Pinpoint the cell where the given text exists, returning its [x, y] midpoint coordinate. 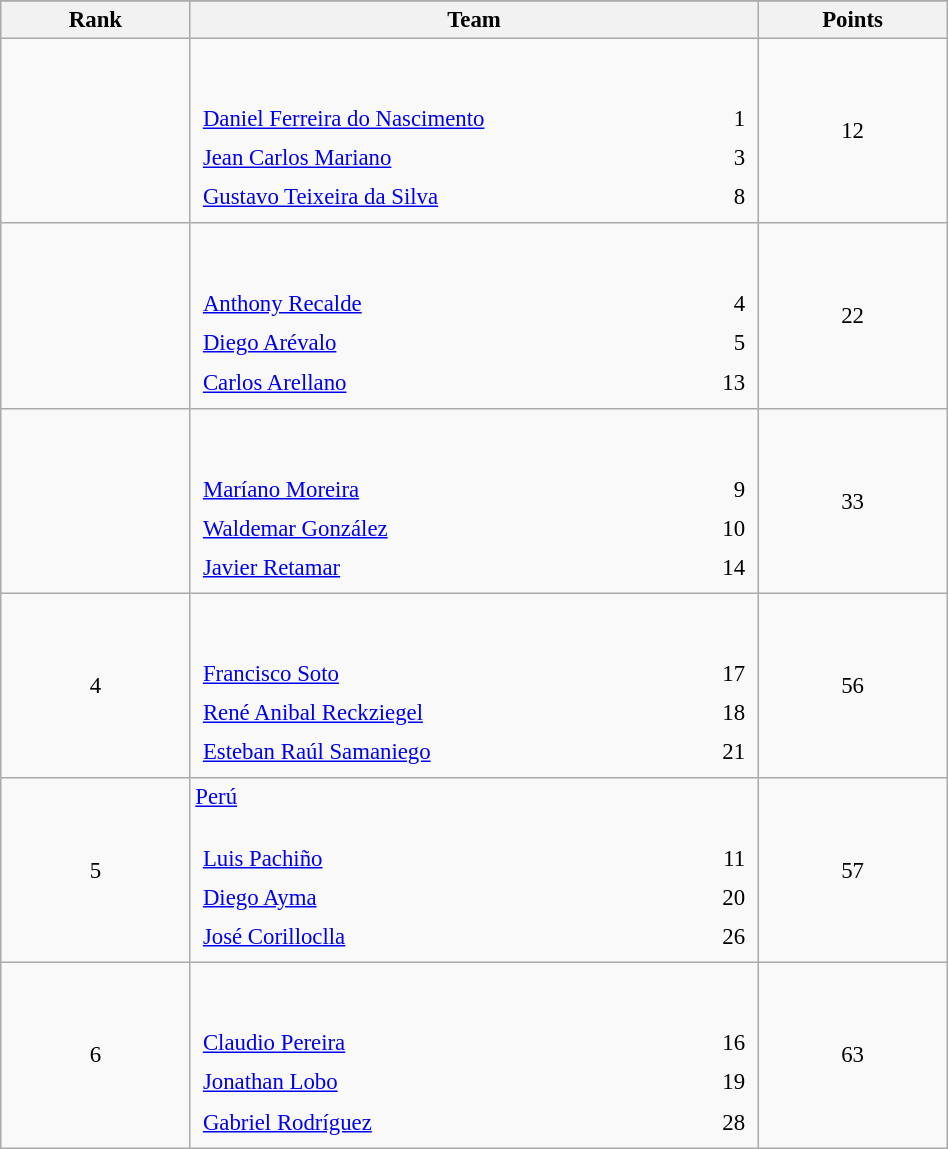
Diego Arévalo [428, 343]
Waldemar González [434, 528]
6 [96, 1056]
21 [718, 752]
11 [702, 858]
Esteban Raúl Samaniego [440, 752]
Gabriel Rodríguez [430, 1121]
56 [852, 686]
28 [708, 1121]
Francisco Soto [440, 673]
Points [852, 20]
1 [732, 119]
Francisco Soto 17 René Anibal Reckziegel 18 Esteban Raúl Samaniego 21 [474, 686]
10 [710, 528]
Daniel Ferreira do Nascimento 1 Jean Carlos Mariano 3 Gustavo Teixeira da Silva 8 [474, 132]
Diego Ayma [424, 897]
Maríano Moreira 9 Waldemar González 10 Javier Retamar 14 [474, 500]
20 [702, 897]
63 [852, 1056]
3 [732, 158]
Claudio Pereira 16 Jonathan Lobo 19 Gabriel Rodríguez 28 [474, 1056]
Luis Pachiño [424, 858]
Javier Retamar [434, 567]
19 [708, 1082]
22 [852, 316]
Team [474, 20]
33 [852, 500]
12 [852, 132]
8 [732, 197]
Gustavo Teixeira da Silva [454, 197]
Jonathan Lobo [430, 1082]
Anthony Recalde [428, 304]
16 [708, 1043]
Rank [96, 20]
Anthony Recalde 4 Diego Arévalo 5 Carlos Arellano 13 [474, 316]
9 [710, 489]
Maríano Moreira [434, 489]
Claudio Pereira [430, 1043]
José Corilloclla [424, 937]
17 [718, 673]
René Anibal Reckziegel [440, 713]
13 [706, 382]
18 [718, 713]
26 [702, 937]
Daniel Ferreira do Nascimento [454, 119]
57 [852, 870]
Perú Luis Pachiño 11 Diego Ayma 20 José Corilloclla 26 [474, 870]
Carlos Arellano [428, 382]
Jean Carlos Mariano [454, 158]
14 [710, 567]
